Find where the given text appears and provide that cell's center as [X, Y] coordinate. 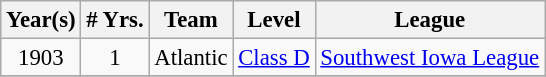
# Yrs. [115, 20]
Atlantic [191, 58]
1903 [41, 58]
Southwest Iowa League [430, 58]
Team [191, 20]
League [430, 20]
Year(s) [41, 20]
1 [115, 58]
Class D [274, 58]
Level [274, 20]
